Return (x, y) of the center of cell containing provided text 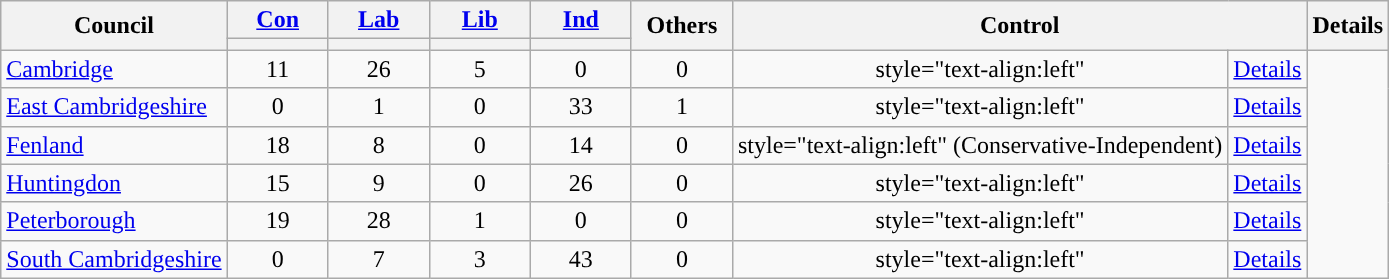
Peterborough (114, 221)
style="text-align:left" (Conservative-Independent) (980, 145)
Con (278, 20)
3 (480, 259)
43 (580, 259)
Ind (580, 20)
28 (378, 221)
15 (278, 183)
Huntingdon (114, 183)
Cambridge (114, 69)
19 (278, 221)
18 (278, 145)
9 (378, 183)
Control (1019, 26)
11 (278, 69)
Lib (480, 20)
8 (378, 145)
7 (378, 259)
14 (580, 145)
Lab (378, 20)
South Cambridgeshire (114, 259)
Council (114, 26)
Fenland (114, 145)
5 (480, 69)
East Cambridgeshire (114, 107)
33 (580, 107)
Others (682, 26)
